Extract the (x, y) coordinate from the center of the cell holding the provided text.  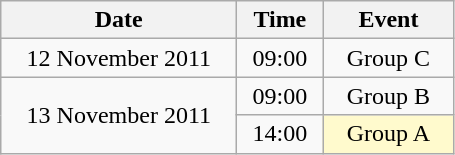
12 November 2011 (119, 58)
Time (280, 20)
Event (388, 20)
Group A (388, 134)
Date (119, 20)
Group C (388, 58)
14:00 (280, 134)
Group B (388, 96)
13 November 2011 (119, 115)
